Output the [X, Y] coordinate of the center of the cell containing the given text.  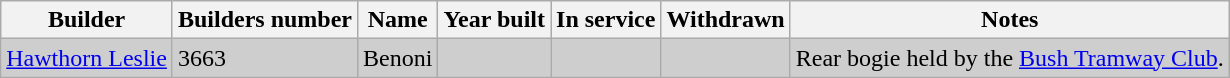
Hawthorn Leslie [87, 58]
Withdrawn [726, 20]
Benoni [398, 58]
Builder [87, 20]
Notes [1010, 20]
Year built [494, 20]
3663 [264, 58]
Rear bogie held by the Bush Tramway Club. [1010, 58]
In service [606, 20]
Name [398, 20]
Builders number [264, 20]
